Identify which cell holds the provided text, then report its (x, y) central coordinate. 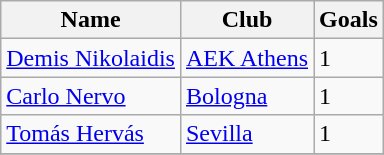
Club (246, 20)
Sevilla (246, 134)
Name (91, 20)
Tomás Hervás (91, 134)
Goals (349, 20)
Bologna (246, 96)
Carlo Nervo (91, 96)
AEK Athens (246, 58)
Demis Nikolaidis (91, 58)
